Provide the (x, y) coordinate of the cell's center where the given text is located.  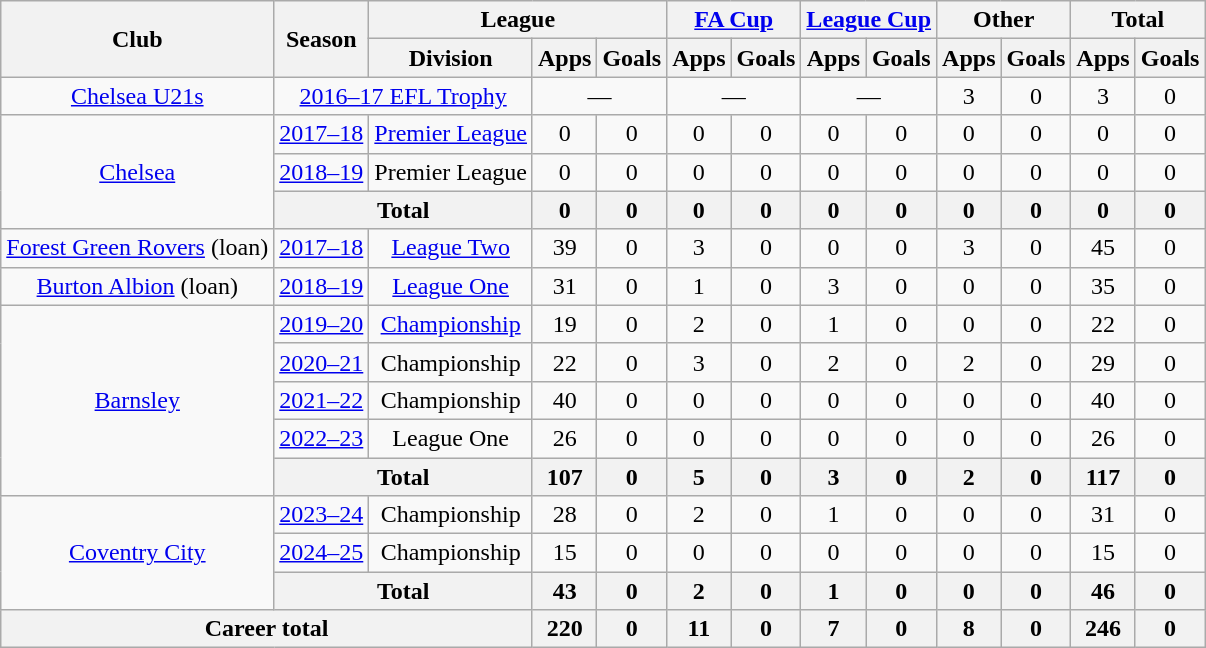
220 (564, 629)
Coventry City (138, 553)
107 (564, 477)
7 (834, 629)
43 (564, 591)
46 (1103, 591)
2020–21 (322, 362)
Forest Green Rovers (loan) (138, 248)
Career total (267, 629)
FA Cup (734, 20)
2021–22 (322, 400)
League (518, 20)
39 (564, 248)
45 (1103, 248)
Burton Albion (loan) (138, 286)
2022–23 (322, 438)
28 (564, 515)
League Cup (869, 20)
2019–20 (322, 324)
35 (1103, 286)
2016–17 EFL Trophy (404, 96)
11 (699, 629)
2024–25 (322, 553)
2023–24 (322, 515)
Chelsea (138, 172)
Chelsea U21s (138, 96)
29 (1103, 362)
Division (451, 58)
8 (969, 629)
Barnsley (138, 400)
League Two (451, 248)
Season (322, 39)
19 (564, 324)
117 (1103, 477)
Club (138, 39)
246 (1103, 629)
Other (1004, 20)
5 (699, 477)
